Identify which cell holds the provided text, then report its [X, Y] central coordinate. 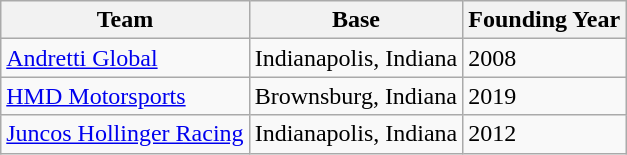
2008 [544, 58]
Brownsburg, Indiana [356, 96]
2019 [544, 96]
Team [125, 20]
Andretti Global [125, 58]
Founding Year [544, 20]
Juncos Hollinger Racing [125, 134]
2012 [544, 134]
Base [356, 20]
HMD Motorsports [125, 96]
